Capture the cell that displays the provided text and extract its [x, y] central coordinate. 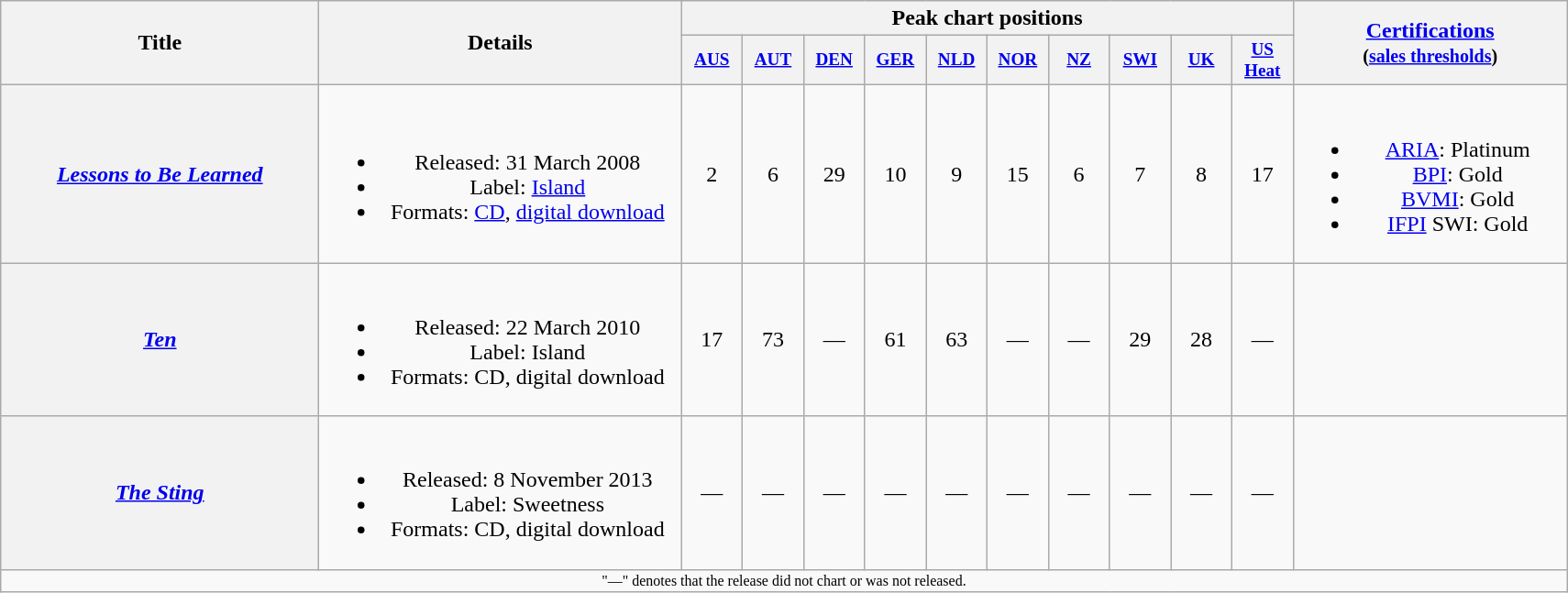
15 [1018, 174]
Ten [160, 339]
Details [501, 43]
7 [1141, 174]
Certifications(sales thresholds) [1430, 43]
USHeat [1262, 60]
"—" denotes that the release did not chart or was not released. [784, 580]
Released: 22 March 2010Label: IslandFormats: CD, digital download [501, 339]
ARIA: PlatinumBPI: GoldBVMI: GoldIFPI SWI: Gold [1430, 174]
8 [1201, 174]
10 [895, 174]
GER [895, 60]
AUS [712, 60]
63 [957, 339]
The Sting [160, 493]
Title [160, 43]
AUT [774, 60]
NZ [1078, 60]
DEN [834, 60]
Peak chart positions [987, 18]
28 [1201, 339]
UK [1201, 60]
2 [712, 174]
73 [774, 339]
Lessons to Be Learned [160, 174]
Released: 31 March 2008Label: IslandFormats: CD, digital download [501, 174]
61 [895, 339]
SWI [1141, 60]
Released: 8 November 2013Label: SweetnessFormats: CD, digital download [501, 493]
NLD [957, 60]
NOR [1018, 60]
9 [957, 174]
